Extract the (x, y) coordinate from the center of the cell holding the provided text.  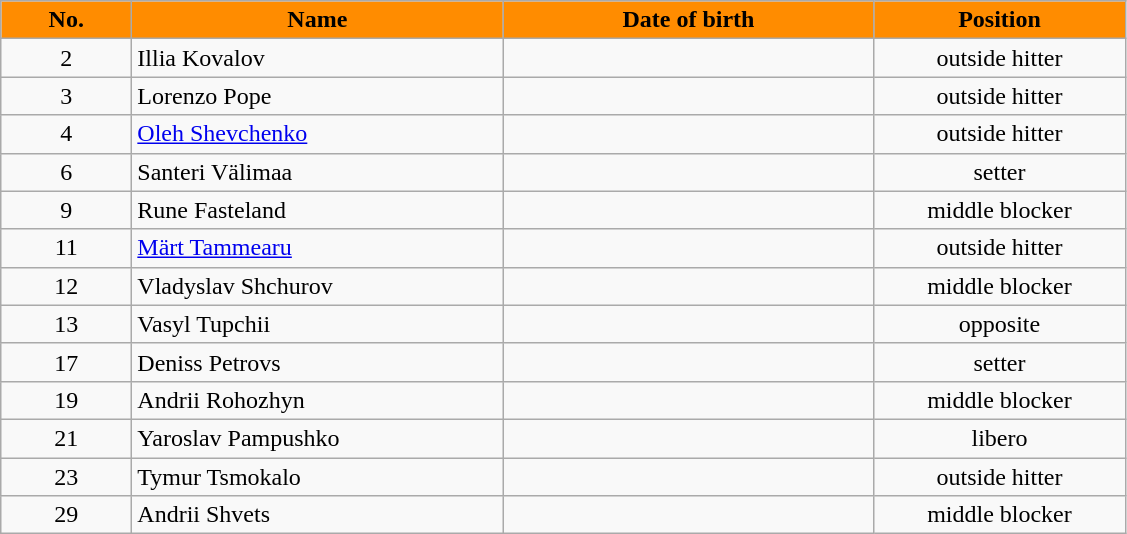
Andrii Rohozhyn (318, 400)
13 (66, 324)
Märt Tammearu (318, 248)
opposite (1000, 324)
Yaroslav Pampushko (318, 438)
11 (66, 248)
Oleh Shevchenko (318, 134)
21 (66, 438)
Date of birth (688, 20)
Position (1000, 20)
2 (66, 58)
Vasyl Tupchii (318, 324)
Illia Kovalov (318, 58)
Andrii Shvets (318, 515)
23 (66, 477)
3 (66, 96)
Deniss Petrovs (318, 362)
17 (66, 362)
libero (1000, 438)
19 (66, 400)
29 (66, 515)
12 (66, 286)
Rune Fasteland (318, 210)
6 (66, 172)
Vladyslav Shchurov (318, 286)
No. (66, 20)
Lorenzo Pope (318, 96)
9 (66, 210)
Name (318, 20)
4 (66, 134)
Tymur Tsmokalo (318, 477)
Santeri Välimaa (318, 172)
